Output the (x, y) coordinate of the center of the cell containing the given text.  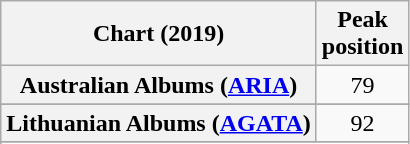
92 (362, 123)
Chart (2019) (159, 34)
79 (362, 85)
Lithuanian Albums (AGATA) (159, 123)
Australian Albums (ARIA) (159, 85)
Peakposition (362, 34)
